Determine the (X, Y) coordinate at the center of the cell enclosing the given text.  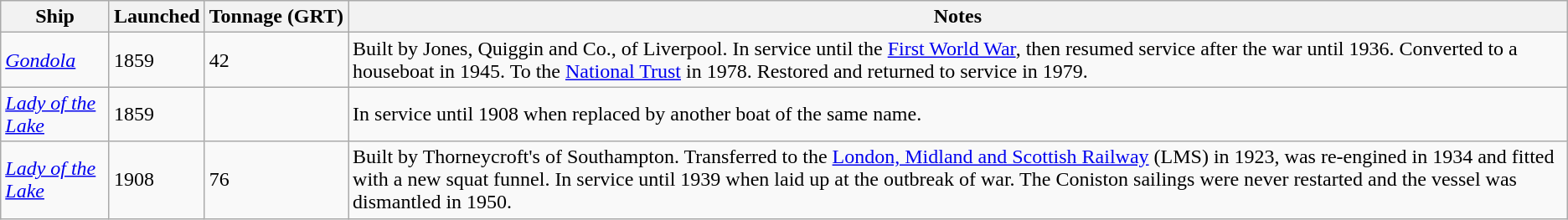
In service until 1908 when replaced by another boat of the same name. (958, 114)
Ship (55, 17)
Tonnage (GRT) (276, 17)
76 (276, 180)
Launched (157, 17)
Notes (958, 17)
1908 (157, 180)
Gondola (55, 60)
42 (276, 60)
